Return (X, Y) of the center of cell containing provided text 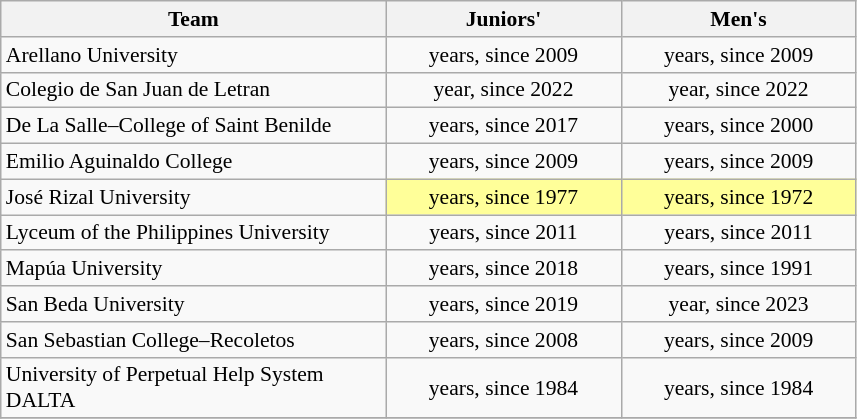
years, since 2008 (504, 340)
San Sebastian College–Recoletos (194, 340)
Juniors' (504, 19)
years, since 2019 (504, 304)
Mapúa University (194, 269)
Colegio de San Juan de Letran (194, 90)
year, since 2023 (738, 304)
Lyceum of the Philippines University (194, 233)
Emilio Aguinaldo College (194, 162)
University of Perpetual Help System DALTA (194, 388)
years, since 1991 (738, 269)
years, since 2017 (504, 126)
years, since 1977 (504, 197)
Team (194, 19)
Arellano University (194, 55)
José Rizal University (194, 197)
years, since 2018 (504, 269)
years, since 2000 (738, 126)
De La Salle–College of Saint Benilde (194, 126)
San Beda University (194, 304)
years, since 1972 (738, 197)
Men's (738, 19)
